Return the [X, Y] coordinate for the center point of the cell that contains the specified text.  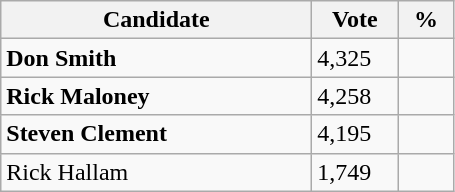
Rick Maloney [156, 96]
Don Smith [156, 58]
Steven Clement [156, 134]
4,325 [355, 58]
4,195 [355, 134]
Vote [355, 20]
Candidate [156, 20]
Rick Hallam [156, 172]
1,749 [355, 172]
% [426, 20]
4,258 [355, 96]
